Determine the (x, y) coordinate at the center of the cell enclosing the given text.  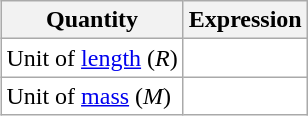
Quantity (92, 20)
Unit of length (R) (92, 58)
Expression (245, 20)
Unit of mass (M) (92, 96)
